Identify which cell holds the provided text, then report its (X, Y) central coordinate. 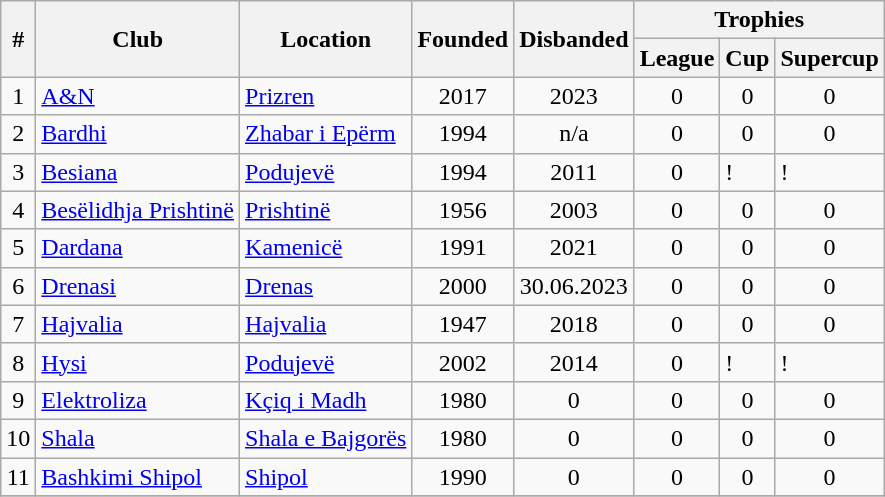
1947 (463, 324)
Kçiq i Madh (326, 400)
A&N (138, 96)
30.06.2023 (574, 286)
1 (18, 96)
3 (18, 172)
Prizren (326, 96)
Hysi (138, 362)
Shala (138, 438)
1956 (463, 210)
1990 (463, 477)
11 (18, 477)
Drenasi (138, 286)
Bashkimi Shipol (138, 477)
1991 (463, 248)
Founded (463, 39)
League (677, 58)
2 (18, 134)
2014 (574, 362)
Location (326, 39)
5 (18, 248)
2003 (574, 210)
Kamenicë (326, 248)
Besiana (138, 172)
10 (18, 438)
2000 (463, 286)
6 (18, 286)
2023 (574, 96)
Drenas (326, 286)
7 (18, 324)
# (18, 39)
2017 (463, 96)
Disbanded (574, 39)
Shipol (326, 477)
Prishtinë (326, 210)
2002 (463, 362)
Besëlidhja Prishtinë (138, 210)
Elektroliza (138, 400)
Club (138, 39)
2021 (574, 248)
Zhabar i Epërm (326, 134)
9 (18, 400)
Cup (748, 58)
4 (18, 210)
Bardhi (138, 134)
8 (18, 362)
2011 (574, 172)
Shala e Bajgorës (326, 438)
2018 (574, 324)
Supercup (830, 58)
n/a (574, 134)
Dardana (138, 248)
Trophies (759, 20)
